Return [x, y] of the center of cell containing provided text 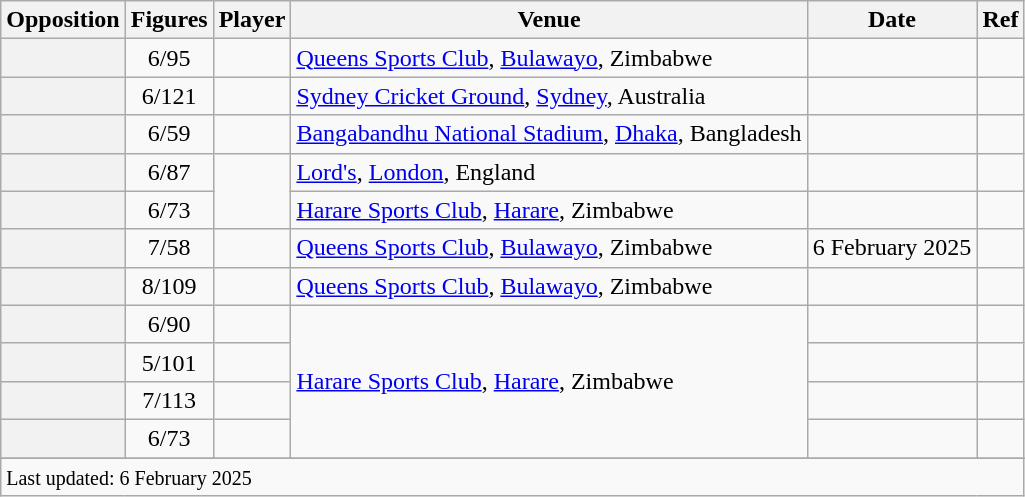
8/109 [169, 286]
6/121 [169, 96]
Venue [549, 20]
6/87 [169, 172]
Date [892, 20]
Figures [169, 20]
Last updated: 6 February 2025 [512, 477]
6 February 2025 [892, 248]
6/95 [169, 58]
Bangabandhu National Stadium, Dhaka, Bangladesh [549, 134]
6/90 [169, 324]
7/113 [169, 400]
Player [252, 20]
Lord's, London, England [549, 172]
Sydney Cricket Ground, Sydney, Australia [549, 96]
7/58 [169, 248]
5/101 [169, 362]
Ref [1000, 20]
6/59 [169, 134]
Opposition [63, 20]
